Extract the [X, Y] coordinate from the center of the cell holding the provided text.  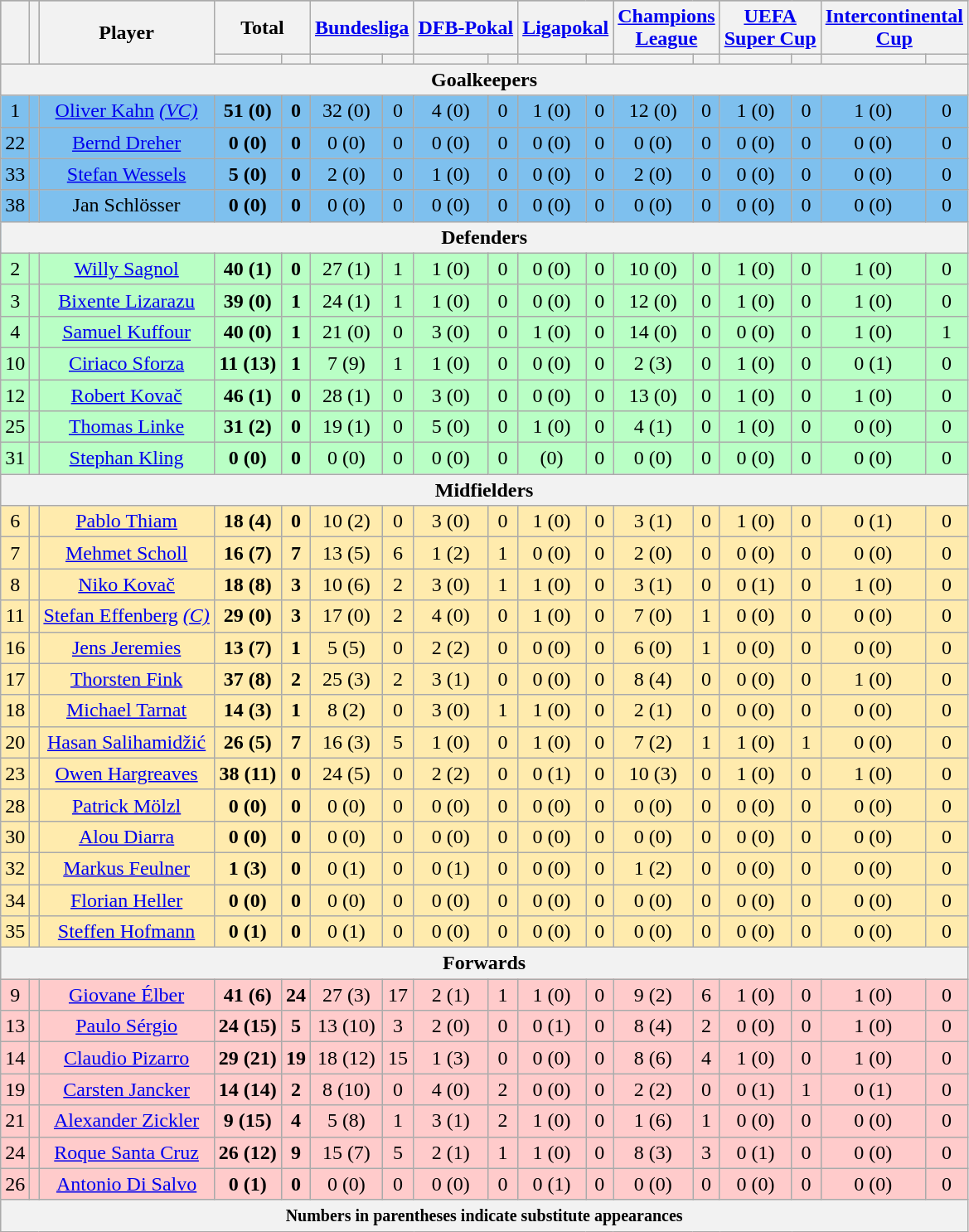
22 [15, 143]
12 [15, 395]
DFB-Pokal [466, 28]
1 (6) [653, 1121]
23 [15, 774]
13 (7) [247, 648]
Bixente Lizarazu [126, 300]
Oliver Kahn (VC) [126, 111]
Patrick Mölzl [126, 805]
Samuel Kuffour [126, 332]
11 (13) [247, 363]
10 (6) [346, 584]
Steffen Hofmann [126, 932]
39 (0) [247, 300]
14 (14) [247, 1089]
28 (1) [346, 395]
Hasan Salihamidžić [126, 742]
Bernd Dreher [126, 143]
15 (7) [346, 1152]
Willy Sagnol [126, 269]
25 (3) [346, 679]
Defenders [484, 237]
40 (1) [247, 269]
14 (0) [653, 332]
Goalkeepers [484, 80]
32 (0) [346, 111]
19 (1) [346, 427]
51 (0) [247, 111]
31 (2) [247, 427]
Alexander Zickler [126, 1121]
8 (2) [346, 711]
35 [15, 932]
13 (5) [346, 553]
16 (7) [247, 553]
(0) [552, 458]
14 [15, 1058]
41 (6) [247, 995]
13 [15, 1026]
7 (9) [346, 363]
Giovane Élber [126, 995]
31 [15, 458]
Player [126, 32]
5 (5) [346, 648]
8 [15, 584]
Forwards [484, 963]
40 (0) [247, 332]
UEFASuper Cup [770, 28]
10 (2) [346, 521]
24 (15) [247, 1026]
18 (12) [346, 1058]
46 (1) [247, 395]
33 [15, 174]
Midfielders [484, 490]
Bundesliga [361, 28]
21 (0) [346, 332]
Stefan Wessels [126, 174]
9 (15) [247, 1121]
10 [15, 363]
25 [15, 427]
21 [15, 1121]
Robert Kovač [126, 395]
2 (3) [653, 363]
16 [15, 648]
Paulo Sérgio [126, 1026]
30 [15, 837]
26 (12) [247, 1152]
Claudio Pizarro [126, 1058]
6 (0) [653, 648]
Markus Feulner [126, 868]
13 (10) [346, 1026]
17 (0) [346, 616]
38 [15, 206]
Pablo Thiam [126, 521]
IntercontinentalCup [894, 28]
29 (0) [247, 616]
27 (3) [346, 995]
Total [262, 28]
9 (2) [653, 995]
Alou Diarra [126, 837]
8 (10) [346, 1089]
Mehmet Scholl [126, 553]
Jens Jeremies [126, 648]
5 (8) [346, 1121]
10 (0) [653, 269]
ChampionsLeague [666, 28]
Thomas Linke [126, 427]
10 (3) [653, 774]
Niko Kovač [126, 584]
26 (5) [247, 742]
18 (8) [247, 584]
28 [15, 805]
Michael Tarnat [126, 711]
27 (1) [346, 269]
7 (0) [653, 616]
37 (8) [247, 679]
4 (1) [653, 427]
Owen Hargreaves [126, 774]
24 (1) [346, 300]
Ligapokal [565, 28]
Florian Heller [126, 900]
16 (3) [346, 742]
29 (21) [247, 1058]
Jan Schlösser [126, 206]
15 [398, 1058]
18 (4) [247, 521]
8 (3) [653, 1152]
Thorsten Fink [126, 679]
Roque Santa Cruz [126, 1152]
20 [15, 742]
Numbers in parentheses indicate substitute appearances [484, 1215]
24 (5) [346, 774]
8 (6) [653, 1058]
Stephan Kling [126, 458]
14 (3) [247, 711]
13 (0) [653, 395]
Stefan Effenberg (C) [126, 616]
Antonio Di Salvo [126, 1184]
7 (2) [653, 742]
34 [15, 900]
Carsten Jancker [126, 1089]
38 (11) [247, 774]
Ciriaco Sforza [126, 363]
26 [15, 1184]
32 [15, 868]
18 [15, 711]
11 [15, 616]
